Determine the (X, Y) coordinate at the center of the cell enclosing the given text.  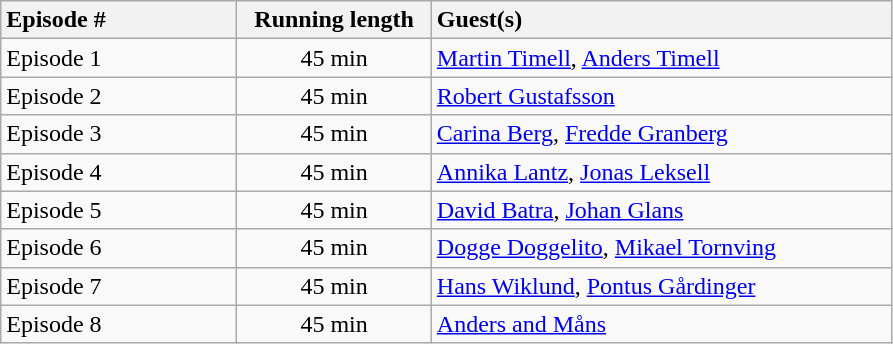
Running length (334, 20)
David Batra, Johan Glans (662, 210)
Episode 2 (119, 96)
Anders and Måns (662, 324)
Hans Wiklund, Pontus Gårdinger (662, 286)
Carina Berg, Fredde Granberg (662, 134)
Martin Timell, Anders Timell (662, 58)
Episode 7 (119, 286)
Annika Lantz, Jonas Leksell (662, 172)
Episode 1 (119, 58)
Dogge Doggelito, Mikael Tornving (662, 248)
Episode 5 (119, 210)
Episode # (119, 20)
Episode 8 (119, 324)
Guest(s) (662, 20)
Episode 4 (119, 172)
Episode 6 (119, 248)
Episode 3 (119, 134)
Robert Gustafsson (662, 96)
